Identify which cell holds the provided text, then report its [x, y] central coordinate. 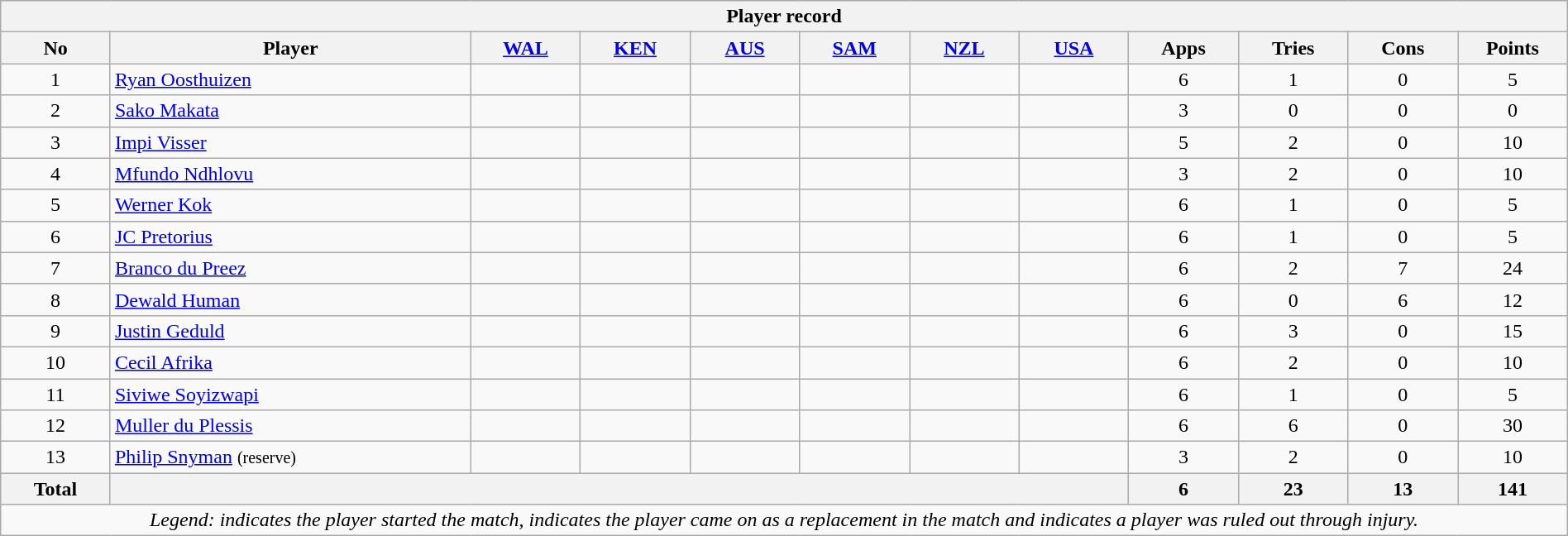
Mfundo Ndhlovu [290, 174]
Justin Geduld [290, 331]
USA [1073, 48]
Tries [1293, 48]
23 [1293, 489]
NZL [964, 48]
11 [56, 395]
Ryan Oosthuizen [290, 79]
Philip Snyman (reserve) [290, 457]
Impi Visser [290, 142]
141 [1513, 489]
15 [1513, 331]
30 [1513, 426]
Werner Kok [290, 205]
Cons [1403, 48]
Apps [1184, 48]
AUS [744, 48]
Branco du Preez [290, 268]
WAL [526, 48]
24 [1513, 268]
8 [56, 299]
Points [1513, 48]
Cecil Afrika [290, 362]
Player record [784, 17]
Sako Makata [290, 111]
Siviwe Soyizwapi [290, 395]
KEN [635, 48]
JC Pretorius [290, 237]
Muller du Plessis [290, 426]
Dewald Human [290, 299]
No [56, 48]
4 [56, 174]
Total [56, 489]
SAM [855, 48]
9 [56, 331]
Player [290, 48]
